Extract the [X, Y] coordinate from the center of the cell holding the provided text.  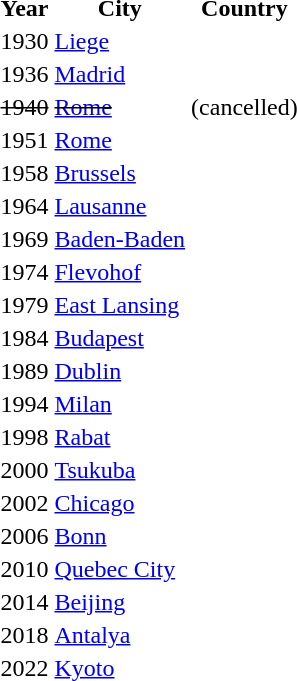
Milan [120, 404]
Madrid [120, 74]
Tsukuba [120, 470]
Antalya [120, 635]
East Lansing [120, 305]
Rabat [120, 437]
Lausanne [120, 206]
Flevohof [120, 272]
Budapest [120, 338]
Beijing [120, 602]
Bonn [120, 536]
Baden-Baden [120, 239]
Dublin [120, 371]
Brussels [120, 173]
Chicago [120, 503]
Liege [120, 41]
Quebec City [120, 569]
